Pinpoint the cell where the given text exists, returning its [X, Y] midpoint coordinate. 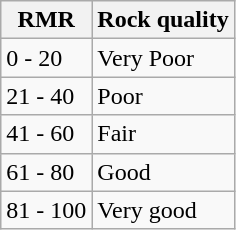
Poor [163, 96]
Very Poor [163, 58]
0 - 20 [46, 58]
Fair [163, 134]
21 - 40 [46, 96]
RMR [46, 20]
Rock quality [163, 20]
Very good [163, 210]
Good [163, 172]
41 - 60 [46, 134]
61 - 80 [46, 172]
81 - 100 [46, 210]
